Return the (X, Y) coordinate for the center point of the cell that contains the specified text.  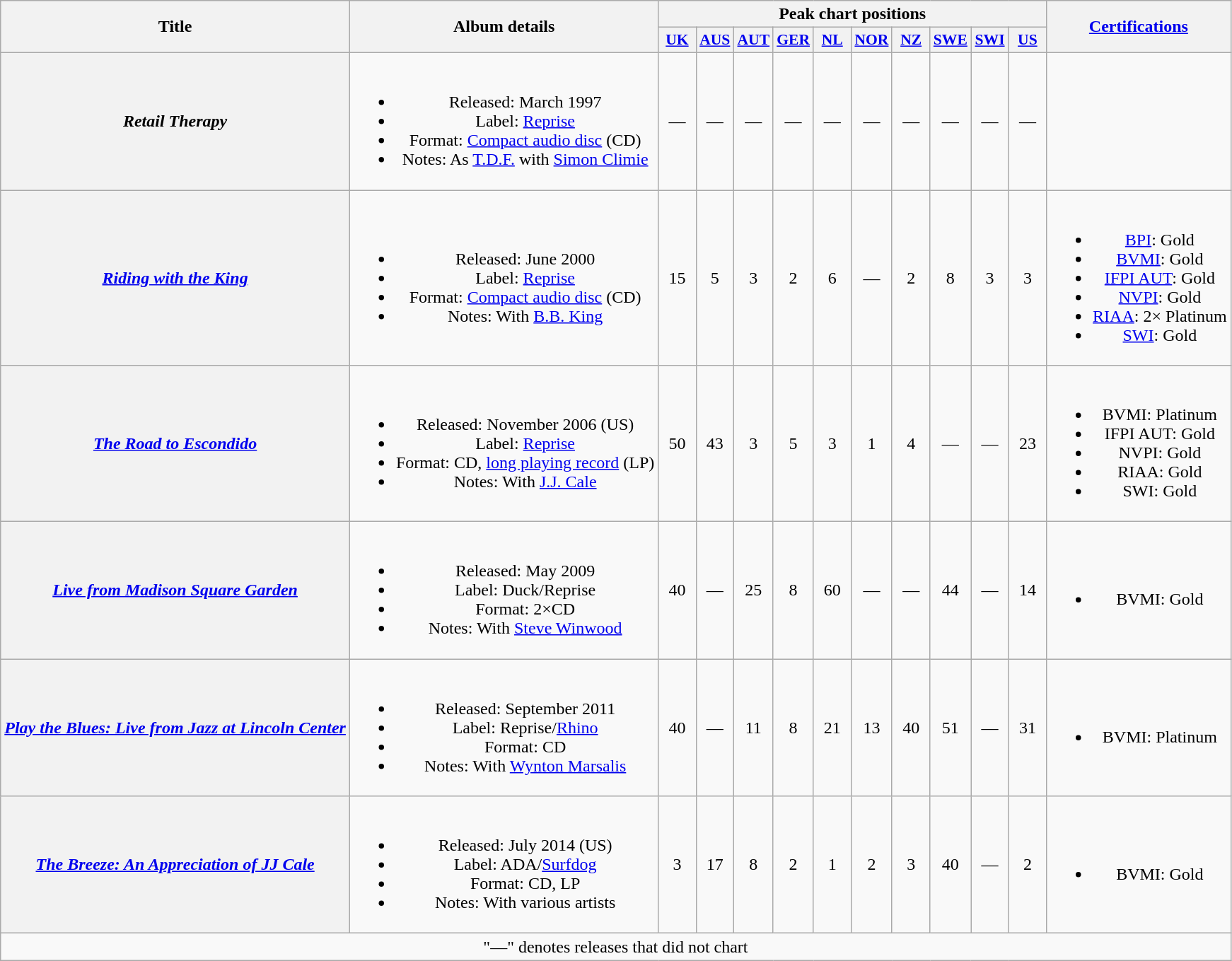
21 (832, 728)
Released: March 1997Label: RepriseFormat: Compact audio disc (CD)Notes: As T.D.F. with Simon Climie (504, 121)
US (1027, 40)
UK (678, 40)
11 (753, 728)
50 (678, 444)
Released: July 2014 (US)Label: ADA/SurfdogFormat: CD, LPNotes: With various artists (504, 865)
NL (832, 40)
SWI (990, 40)
15 (678, 277)
Retail Therapy (175, 121)
Peak chart positions (853, 14)
44 (951, 590)
51 (951, 728)
Riding with the King (175, 277)
NOR (871, 40)
Released: September 2011Label: Reprise/RhinoFormat: CDNotes: With Wynton Marsalis (504, 728)
GER (794, 40)
Play the Blues: Live from Jazz at Lincoln Center (175, 728)
14 (1027, 590)
43 (714, 444)
"—" denotes releases that did not chart (615, 947)
Released: November 2006 (US)Label: RepriseFormat: CD, long playing record (LP)Notes: With J.J. Cale (504, 444)
17 (714, 865)
25 (753, 590)
Live from Madison Square Garden (175, 590)
31 (1027, 728)
6 (832, 277)
Title (175, 27)
4 (911, 444)
NZ (911, 40)
The Breeze: An Appreciation of JJ Cale (175, 865)
60 (832, 590)
SWE (951, 40)
AUT (753, 40)
AUS (714, 40)
The Road to Escondido (175, 444)
Album details (504, 27)
BVMI: PlatinumIFPI AUT: GoldNVPI: GoldRIAA: GoldSWI: Gold (1139, 444)
BVMI: Platinum (1139, 728)
Certifications (1139, 27)
Released: May 2009Label: Duck/RepriseFormat: 2×CDNotes: With Steve Winwood (504, 590)
BPI: GoldBVMI: GoldIFPI AUT: GoldNVPI: GoldRIAA: 2× PlatinumSWI: Gold (1139, 277)
13 (871, 728)
Released: June 2000Label: RepriseFormat: Compact audio disc (CD)Notes: With B.B. King (504, 277)
23 (1027, 444)
